Identify which cell holds the provided text, then report its (x, y) central coordinate. 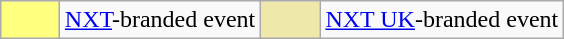
NXT UK-branded event (442, 20)
NXT-branded event (160, 20)
